Capture the cell that displays the provided text and extract its [x, y] central coordinate. 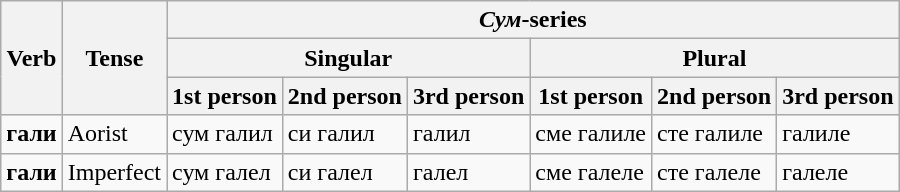
Plural [714, 58]
сме галиле [591, 134]
си галел [344, 172]
сум галил [225, 134]
сте галеле [714, 172]
галил [468, 134]
сме галеле [591, 172]
Imperfect [114, 172]
си галил [344, 134]
Verb [32, 58]
Singular [348, 58]
Aorist [114, 134]
галел [468, 172]
Tense [114, 58]
галиле [838, 134]
Сум-series [533, 20]
сте галиле [714, 134]
галеле [838, 172]
сум галел [225, 172]
